For the text-containing cell, return its midpoint in (x, y) coordinate format. 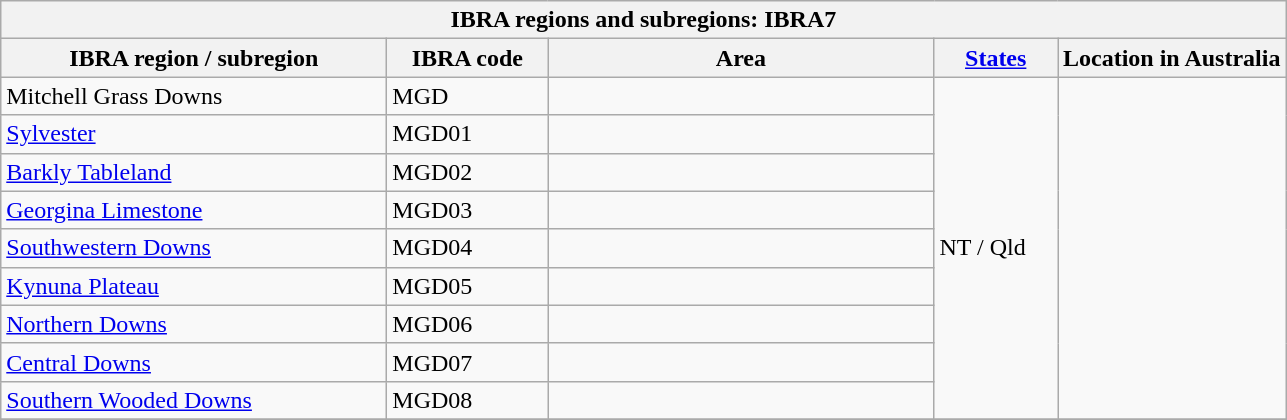
IBRA region / subregion (194, 58)
Central Downs (194, 362)
Kynuna Plateau (194, 286)
States (996, 58)
MGD05 (468, 286)
Area (741, 58)
MGD02 (468, 172)
MGD04 (468, 248)
Location in Australia (1172, 58)
Georgina Limestone (194, 210)
MGD03 (468, 210)
Mitchell Grass Downs (194, 96)
Southwestern Downs (194, 248)
IBRA regions and subregions: IBRA7 (644, 20)
MGD08 (468, 400)
MGD (468, 96)
MGD07 (468, 362)
Southern Wooded Downs (194, 400)
NT / Qld (996, 248)
MGD01 (468, 134)
Barkly Tableland (194, 172)
Northern Downs (194, 324)
Sylvester (194, 134)
IBRA code (468, 58)
MGD06 (468, 324)
